Return (x, y) of the center of cell containing provided text 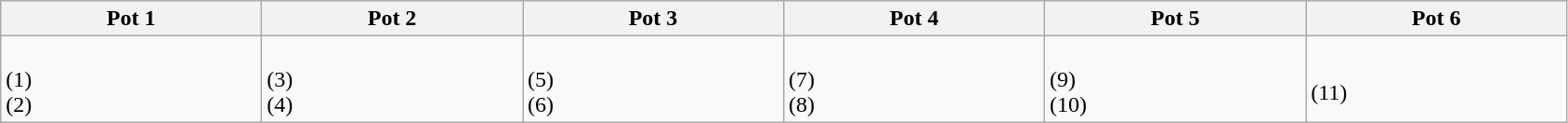
(11) (1436, 79)
Pot 3 (652, 19)
Pot 6 (1436, 19)
(9) (10) (1176, 79)
(5) (6) (652, 79)
(7) (8) (914, 79)
(3) (4) (392, 79)
Pot 5 (1176, 19)
Pot 4 (914, 19)
Pot 1 (132, 19)
(1) (2) (132, 79)
Pot 2 (392, 19)
